Determine the (x, y) coordinate at the center of the cell enclosing the given text.  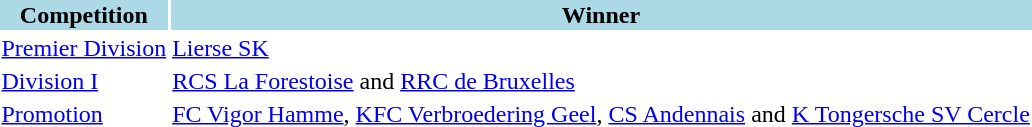
Division I (84, 81)
Winner (602, 15)
Premier Division (84, 48)
Competition (84, 15)
RCS La Forestoise and RRC de Bruxelles (602, 81)
Lierse SK (602, 48)
